Return the [x, y] coordinate for the center point of the cell that contains the specified text.  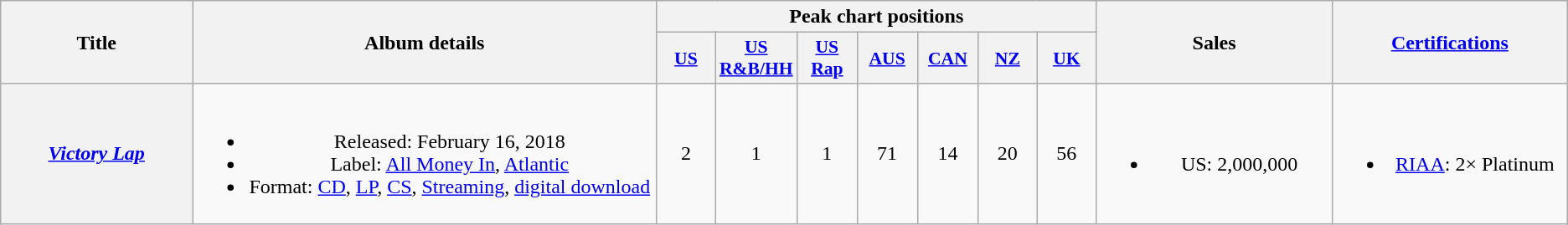
Sales [1215, 42]
Victory Lap [97, 154]
UK [1067, 59]
56 [1067, 154]
AUS [887, 59]
RIAA: 2× Platinum [1449, 154]
20 [1008, 154]
US R&B/HH [756, 59]
Peak chart positions [876, 17]
2 [686, 154]
Released: February 16, 2018Label: All Money In, AtlanticFormat: CD, LP, CS, Streaming, digital download [425, 154]
US: 2,000,000 [1215, 154]
Title [97, 42]
71 [887, 154]
US Rap [828, 59]
14 [948, 154]
NZ [1008, 59]
CAN [948, 59]
Album details [425, 42]
US [686, 59]
Certifications [1449, 42]
